Scan for the cell matching the given text and deliver its [X, Y] coordinate at center. 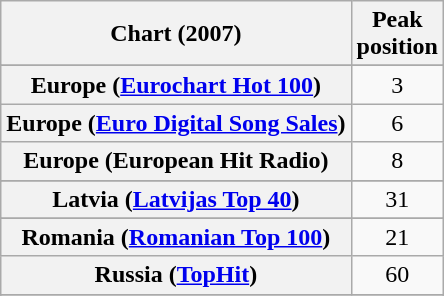
6 [397, 123]
31 [397, 199]
Romania (Romanian Top 100) [176, 237]
Peakposition [397, 34]
Europe (European Hit Radio) [176, 161]
8 [397, 161]
60 [397, 275]
Europe (Eurochart Hot 100) [176, 85]
Europe (Euro Digital Song Sales) [176, 123]
3 [397, 85]
Russia (TopHit) [176, 275]
Chart (2007) [176, 34]
Latvia (Latvijas Top 40) [176, 199]
21 [397, 237]
